Find where the given text appears and provide that cell's center as (x, y) coordinate. 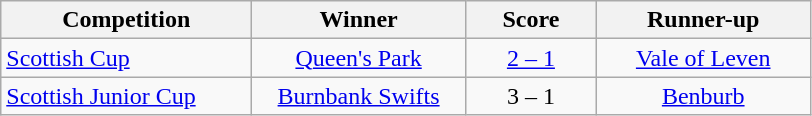
2 – 1 (530, 58)
3 – 1 (530, 96)
Runner-up (703, 20)
Scottish Cup (126, 58)
Benburb (703, 96)
Score (530, 20)
Competition (126, 20)
Winner (359, 20)
Vale of Leven (703, 58)
Burnbank Swifts (359, 96)
Scottish Junior Cup (126, 96)
Queen's Park (359, 58)
